Output the [X, Y] coordinate of the center of the cell containing the given text.  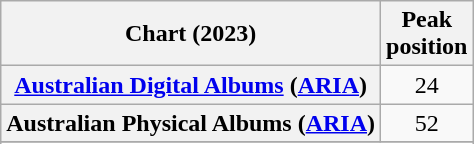
Chart (2023) [191, 34]
Peakposition [427, 34]
Australian Digital Albums (ARIA) [191, 85]
52 [427, 123]
Australian Physical Albums (ARIA) [191, 123]
24 [427, 85]
